From the cell containing the given text, extract its center point as (X, Y) coordinate. 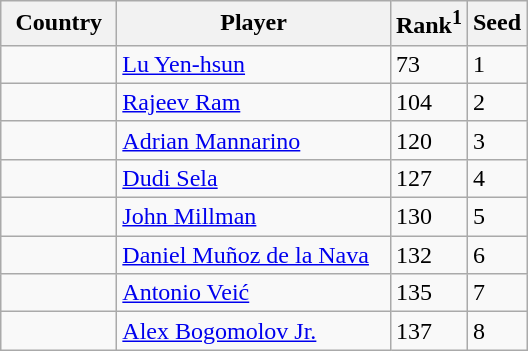
73 (428, 64)
130 (428, 217)
Daniel Muñoz de la Nava (254, 255)
Rank1 (428, 24)
Country (59, 24)
135 (428, 293)
5 (496, 217)
Player (254, 24)
Rajeev Ram (254, 102)
Adrian Mannarino (254, 140)
6 (496, 255)
John Millman (254, 217)
Antonio Veić (254, 293)
2 (496, 102)
7 (496, 293)
Dudi Sela (254, 178)
Lu Yen-hsun (254, 64)
4 (496, 178)
120 (428, 140)
104 (428, 102)
1 (496, 64)
8 (496, 331)
137 (428, 331)
127 (428, 178)
Seed (496, 24)
Alex Bogomolov Jr. (254, 331)
3 (496, 140)
132 (428, 255)
